For the text-containing cell, return its midpoint in (X, Y) coordinate format. 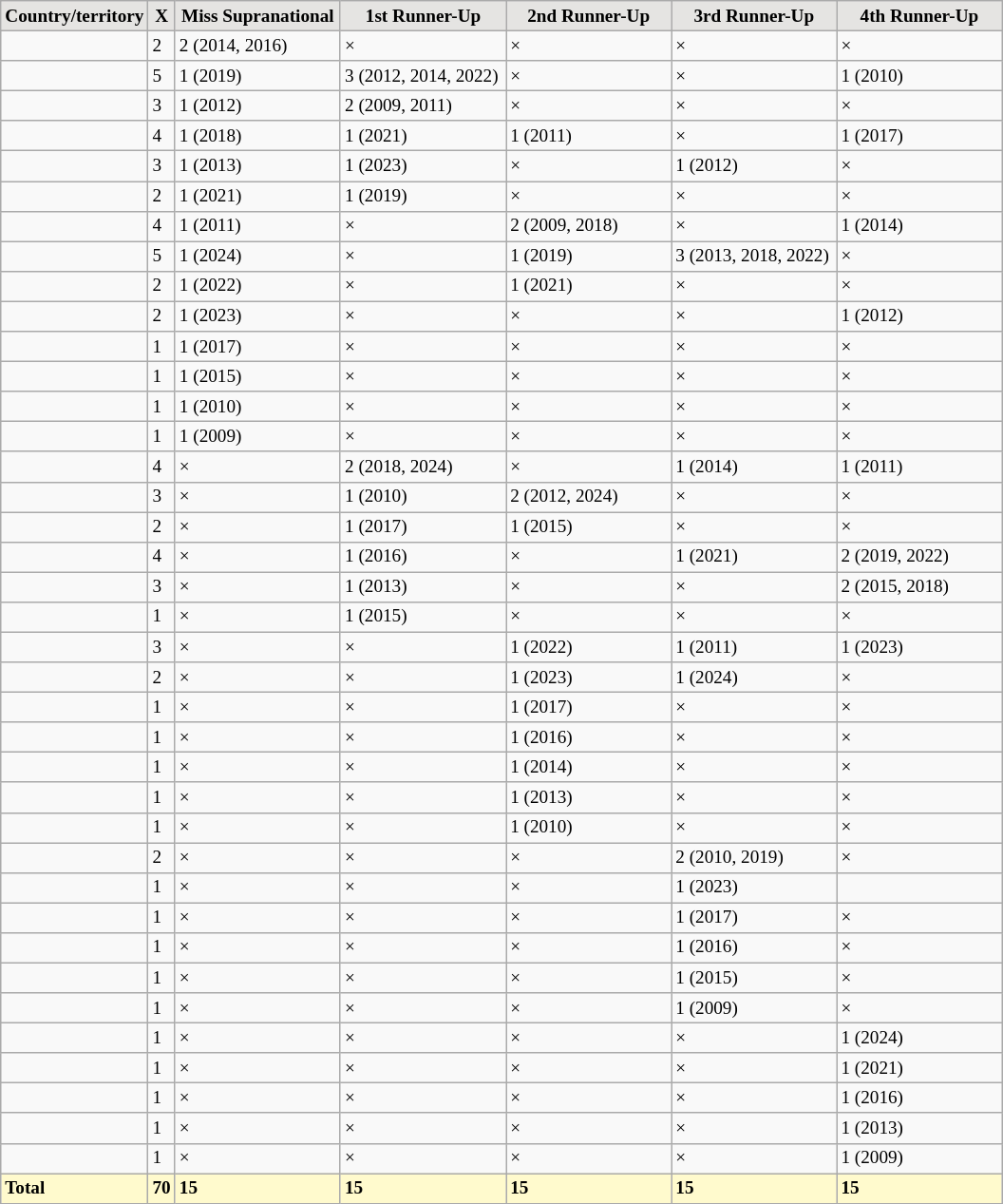
Miss Supranational (257, 16)
2 (2015, 2018) (919, 587)
3rd Runner-Up (754, 16)
1st Runner-Up (423, 16)
X (161, 16)
2 (2010, 2019) (754, 857)
2 (2019, 2022) (919, 557)
2 (2012, 2024) (589, 497)
70 (161, 1189)
3 (2012, 2014, 2022) (423, 76)
2 (2014, 2016) (257, 46)
2 (2009, 2011) (423, 105)
2 (2018, 2024) (423, 467)
Country/territory (74, 16)
3 (2013, 2018, 2022) (754, 257)
2 (2009, 2018) (589, 226)
Total (74, 1189)
1 (2018) (257, 136)
2nd Runner-Up (589, 16)
4th Runner-Up (919, 16)
